For the text-containing cell, return its midpoint in [X, Y] coordinate format. 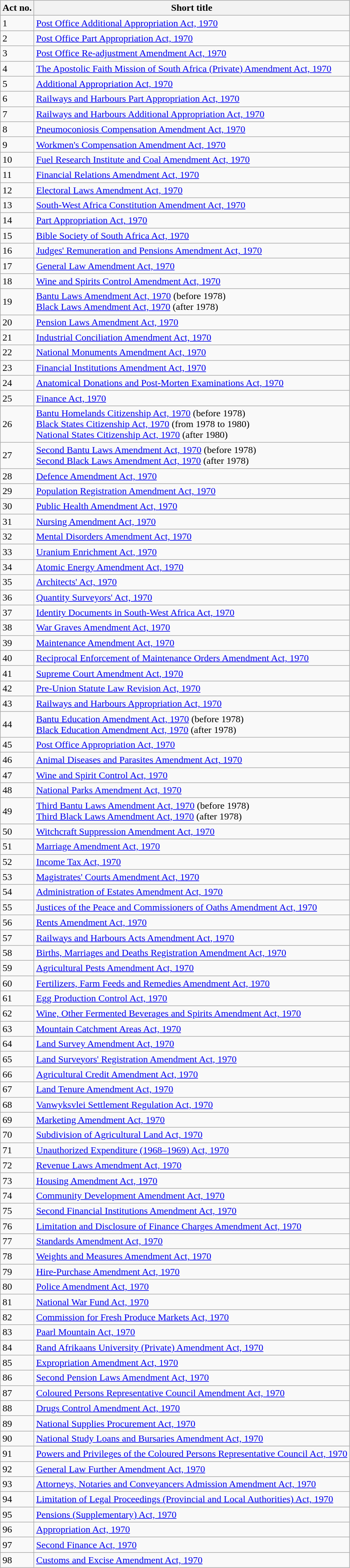
Architects' Act, 1970 [192, 582]
Identity Documents in South-West Africa Act, 1970 [192, 613]
Mountain Catchment Areas Act, 1970 [192, 1029]
72 [17, 1165]
Drugs Control Amendment Act, 1970 [192, 1408]
Electoral Laws Amendment Act, 1970 [192, 190]
73 [17, 1180]
45 [17, 745]
Coloured Persons Representative Council Amendment Act, 1970 [192, 1393]
Industrial Conciliation Amendment Act, 1970 [192, 337]
67 [17, 1089]
76 [17, 1226]
Post Office Part Appropriation Act, 1970 [192, 38]
Marketing Amendment Act, 1970 [192, 1120]
Housing Amendment Act, 1970 [192, 1180]
95 [17, 1515]
30 [17, 506]
14 [17, 221]
Act no. [17, 8]
General Law Further Amendment Act, 1970 [192, 1469]
65 [17, 1059]
83 [17, 1332]
Railways and Harbours Part Appropriation Act, 1970 [192, 99]
Third Bantu Laws Amendment Act, 1970 (before 1978) Third Black Laws Amendment Act, 1970 (after 1978) [192, 811]
Land Surveyors' Registration Amendment Act, 1970 [192, 1059]
Nursing Amendment Act, 1970 [192, 522]
31 [17, 522]
17 [17, 266]
Railways and Harbours Appropriation Act, 1970 [192, 703]
Public Health Amendment Act, 1970 [192, 506]
South-West Africa Constitution Amendment Act, 1970 [192, 205]
29 [17, 491]
38 [17, 628]
77 [17, 1241]
Commission for Fresh Produce Markets Act, 1970 [192, 1317]
Vanwyksvlei Settlement Regulation Act, 1970 [192, 1105]
Customs and Excise Amendment Act, 1970 [192, 1560]
Bantu Laws Amendment Act, 1970 (before 1978) Black Laws Amendment Act, 1970 (after 1978) [192, 301]
Land Survey Amendment Act, 1970 [192, 1044]
43 [17, 703]
Revenue Laws Amendment Act, 1970 [192, 1165]
National Parks Amendment Act, 1970 [192, 790]
40 [17, 658]
Expropriation Amendment Act, 1970 [192, 1363]
84 [17, 1347]
Income Tax Act, 1970 [192, 862]
National Supplies Procurement Act, 1970 [192, 1423]
Finance Act, 1970 [192, 398]
Attorneys, Notaries and Conveyancers Admission Amendment Act, 1970 [192, 1484]
Financial Relations Amendment Act, 1970 [192, 175]
Second Pension Laws Amendment Act, 1970 [192, 1378]
Pension Laws Amendment Act, 1970 [192, 322]
Animal Diseases and Parasites Amendment Act, 1970 [192, 760]
Workmen's Compensation Amendment Act, 1970 [192, 144]
21 [17, 337]
Uranium Enrichment Act, 1970 [192, 552]
Post Office Re-adjustment Amendment Act, 1970 [192, 53]
Limitation of Legal Proceedings (Provincial and Local Authorities) Act, 1970 [192, 1499]
Unauthorized Expenditure (1968–1969) Act, 1970 [192, 1150]
66 [17, 1074]
47 [17, 775]
42 [17, 688]
89 [17, 1423]
Defence Amendment Act, 1970 [192, 476]
Egg Production Control Act, 1970 [192, 999]
Bantu Education Amendment Act, 1970 (before 1978) Black Education Amendment Act, 1970 (after 1978) [192, 724]
Short title [192, 8]
Rand Afrikaans University (Private) Amendment Act, 1970 [192, 1347]
96 [17, 1530]
Births, Marriages and Deaths Registration Amendment Act, 1970 [192, 953]
57 [17, 938]
46 [17, 760]
18 [17, 281]
93 [17, 1484]
68 [17, 1105]
10 [17, 160]
78 [17, 1257]
Wine, Other Fermented Beverages and Spirits Amendment Act, 1970 [192, 1014]
National Monuments Amendment Act, 1970 [192, 353]
Limitation and Disclosure of Finance Charges Amendment Act, 1970 [192, 1226]
4 [17, 69]
49 [17, 811]
74 [17, 1196]
13 [17, 205]
Agricultural Pests Amendment Act, 1970 [192, 968]
97 [17, 1545]
26 [17, 424]
Hire-Purchase Amendment Act, 1970 [192, 1272]
Pensions (Supplementary) Act, 1970 [192, 1515]
20 [17, 322]
Railways and Harbours Additional Appropriation Act, 1970 [192, 114]
Land Tenure Amendment Act, 1970 [192, 1089]
Administration of Estates Amendment Act, 1970 [192, 892]
44 [17, 724]
35 [17, 582]
53 [17, 877]
87 [17, 1393]
69 [17, 1120]
91 [17, 1454]
Maintenance Amendment Act, 1970 [192, 643]
Rents Amendment Act, 1970 [192, 922]
82 [17, 1317]
8 [17, 129]
Justices of the Peace and Commissioners of Oaths Amendment Act, 1970 [192, 907]
19 [17, 301]
22 [17, 353]
36 [17, 597]
60 [17, 983]
Financial Institutions Amendment Act, 1970 [192, 368]
Post Office Additional Appropriation Act, 1970 [192, 23]
32 [17, 537]
General Law Amendment Act, 1970 [192, 266]
11 [17, 175]
37 [17, 613]
National War Fund Act, 1970 [192, 1302]
Part Appropriation Act, 1970 [192, 221]
Fuel Research Institute and Coal Amendment Act, 1970 [192, 160]
Quantity Surveyors' Act, 1970 [192, 597]
48 [17, 790]
Railways and Harbours Acts Amendment Act, 1970 [192, 938]
24 [17, 383]
1 [17, 23]
33 [17, 552]
88 [17, 1408]
Wine and Spirits Control Amendment Act, 1970 [192, 281]
Subdivision of Agricultural Land Act, 1970 [192, 1135]
79 [17, 1272]
Witchcraft Suppression Amendment Act, 1970 [192, 831]
71 [17, 1150]
War Graves Amendment Act, 1970 [192, 628]
98 [17, 1560]
92 [17, 1469]
Atomic Energy Amendment Act, 1970 [192, 567]
3 [17, 53]
Population Registration Amendment Act, 1970 [192, 491]
Magistrates' Courts Amendment Act, 1970 [192, 877]
28 [17, 476]
34 [17, 567]
23 [17, 368]
59 [17, 968]
Supreme Court Amendment Act, 1970 [192, 673]
62 [17, 1014]
9 [17, 144]
Weights and Measures Amendment Act, 1970 [192, 1257]
81 [17, 1302]
Fertilizers, Farm Feeds and Remedies Amendment Act, 1970 [192, 983]
Agricultural Credit Amendment Act, 1970 [192, 1074]
55 [17, 907]
5 [17, 84]
86 [17, 1378]
61 [17, 999]
58 [17, 953]
63 [17, 1029]
The Apostolic Faith Mission of South Africa (Private) Amendment Act, 1970 [192, 69]
Second Bantu Laws Amendment Act, 1970 (before 1978) Second Black Laws Amendment Act, 1970 (after 1978) [192, 455]
National Study Loans and Bursaries Amendment Act, 1970 [192, 1438]
70 [17, 1135]
Paarl Mountain Act, 1970 [192, 1332]
Bible Society of South Africa Act, 1970 [192, 236]
27 [17, 455]
94 [17, 1499]
Post Office Appropriation Act, 1970 [192, 745]
12 [17, 190]
Judges' Remuneration and Pensions Amendment Act, 1970 [192, 251]
50 [17, 831]
90 [17, 1438]
25 [17, 398]
Pneumoconiosis Compensation Amendment Act, 1970 [192, 129]
52 [17, 862]
Marriage Amendment Act, 1970 [192, 847]
Anatomical Donations and Post-Morten Examinations Act, 1970 [192, 383]
39 [17, 643]
56 [17, 922]
Second Financial Institutions Amendment Act, 1970 [192, 1211]
Standards Amendment Act, 1970 [192, 1241]
Wine and Spirit Control Act, 1970 [192, 775]
6 [17, 99]
75 [17, 1211]
Pre-Union Statute Law Revision Act, 1970 [192, 688]
Additional Appropriation Act, 1970 [192, 84]
Reciprocal Enforcement of Maintenance Orders Amendment Act, 1970 [192, 658]
54 [17, 892]
2 [17, 38]
Appropriation Act, 1970 [192, 1530]
Community Development Amendment Act, 1970 [192, 1196]
51 [17, 847]
Mental Disorders Amendment Act, 1970 [192, 537]
7 [17, 114]
Second Finance Act, 1970 [192, 1545]
Powers and Privileges of the Coloured Persons Representative Council Act, 1970 [192, 1454]
Police Amendment Act, 1970 [192, 1287]
80 [17, 1287]
41 [17, 673]
64 [17, 1044]
85 [17, 1363]
15 [17, 236]
16 [17, 251]
